Locate the cell with the specified text and output its (X, Y) center coordinate. 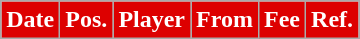
Ref. (332, 20)
Fee (282, 20)
Player (152, 20)
Date (30, 20)
From (225, 20)
Pos. (86, 20)
